Search for the cell housing the specified text and yield its (x, y) center coordinate. 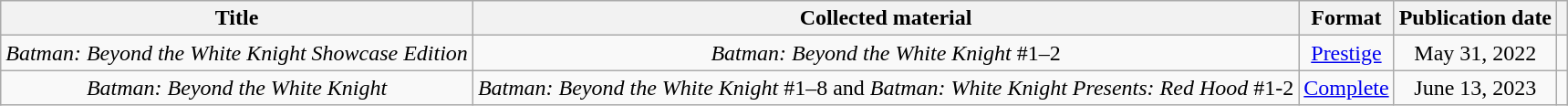
June 13, 2023 (1475, 88)
Format (1346, 18)
Publication date (1475, 18)
Batman: Beyond the White Knight (237, 88)
May 31, 2022 (1475, 53)
Batman: Beyond the White Knight #1–2 (885, 53)
Complete (1346, 88)
Prestige (1346, 53)
Collected material (885, 18)
Batman: Beyond the White Knight Showcase Edition (237, 53)
Batman: Beyond the White Knight #1–8 and Batman: White Knight Presents: Red Hood #1-2 (885, 88)
Title (237, 18)
